Extract the (X, Y) coordinate from the center of the cell holding the provided text.  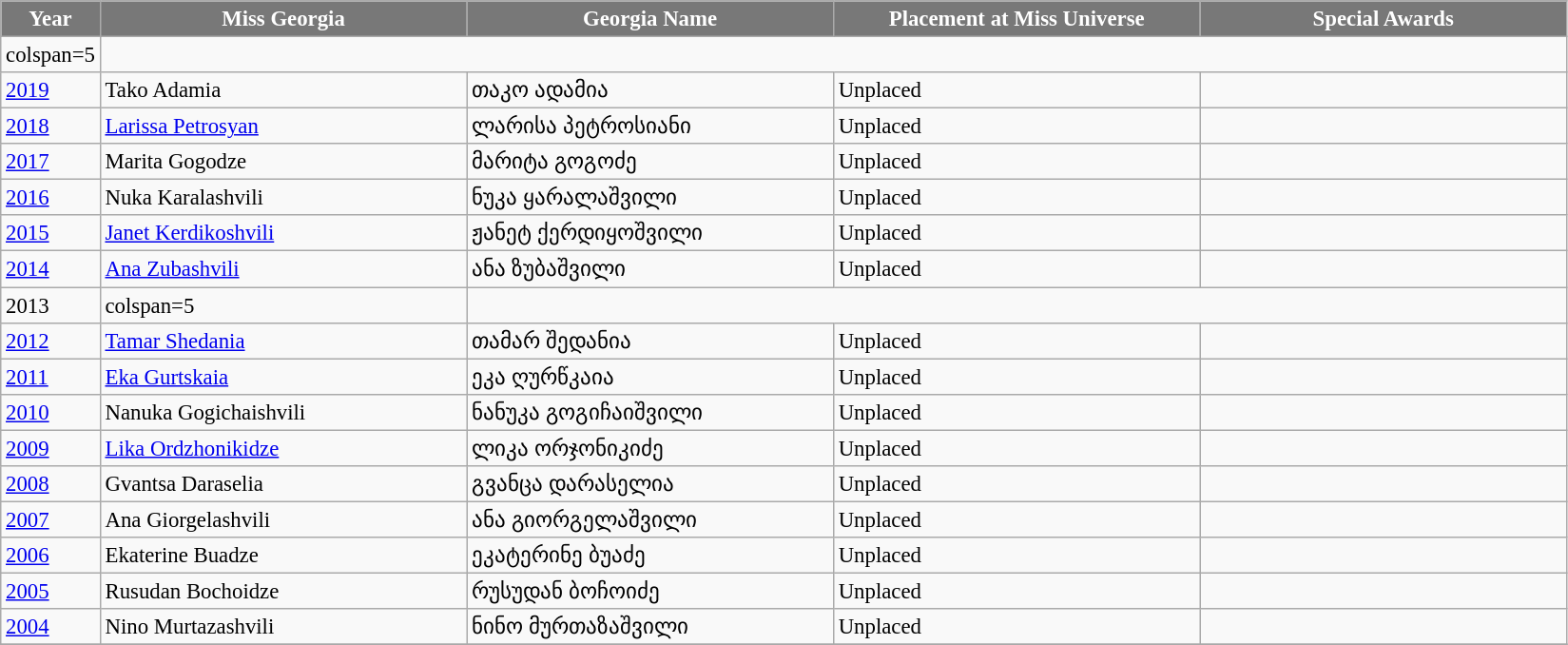
2007 (50, 519)
Ekaterine Buadze (283, 556)
2019 (50, 90)
ნინო მურთაზაშვილი (650, 627)
2009 (50, 448)
თაკო ადამია (650, 90)
მარიტა გოგოძე (650, 162)
Nino Murtazashvili (283, 627)
2017 (50, 162)
2004 (50, 627)
Gvantsa Daraselia (283, 484)
2005 (50, 591)
Marita Gogodze (283, 162)
ლიკა ორჯონიკიძე (650, 448)
თამარ შედანია (650, 341)
2008 (50, 484)
ნუკა ყარალაშვილი (650, 198)
Placement at Miss Universe (1016, 19)
რუსუდან ბოჩოიძე (650, 591)
ეკა ღურწკაია (650, 377)
2018 (50, 127)
ლარისა პეტროსიანი (650, 127)
ანა გიორგელაშვილი (650, 519)
Ana Zubashvili (283, 269)
ეკატერინე ბუაძე (650, 556)
Lika Ordzhonikidze (283, 448)
Nanuka Gogichaishvili (283, 412)
Year (50, 19)
Nuka Karalashvili (283, 198)
2015 (50, 233)
Rusudan Bochoidze (283, 591)
ანა ზუბაშვილი (650, 269)
გვანცა დარასელია (650, 484)
2006 (50, 556)
Larissa Petrosyan (283, 127)
ნანუკა გოგიჩაიშვილი (650, 412)
Ana Giorgelashvili (283, 519)
Janet Kerdikoshvili (283, 233)
2016 (50, 198)
2014 (50, 269)
Special Awards (1384, 19)
Tako Adamia (283, 90)
Eka Gurtskaia (283, 377)
Miss Georgia (283, 19)
2011 (50, 377)
ჟანეტ ქერდიყოშვილი (650, 233)
2013 (50, 305)
Tamar Shedania (283, 341)
Georgia Name (650, 19)
2012 (50, 341)
2010 (50, 412)
